Return (X, Y) of the center of cell containing provided text 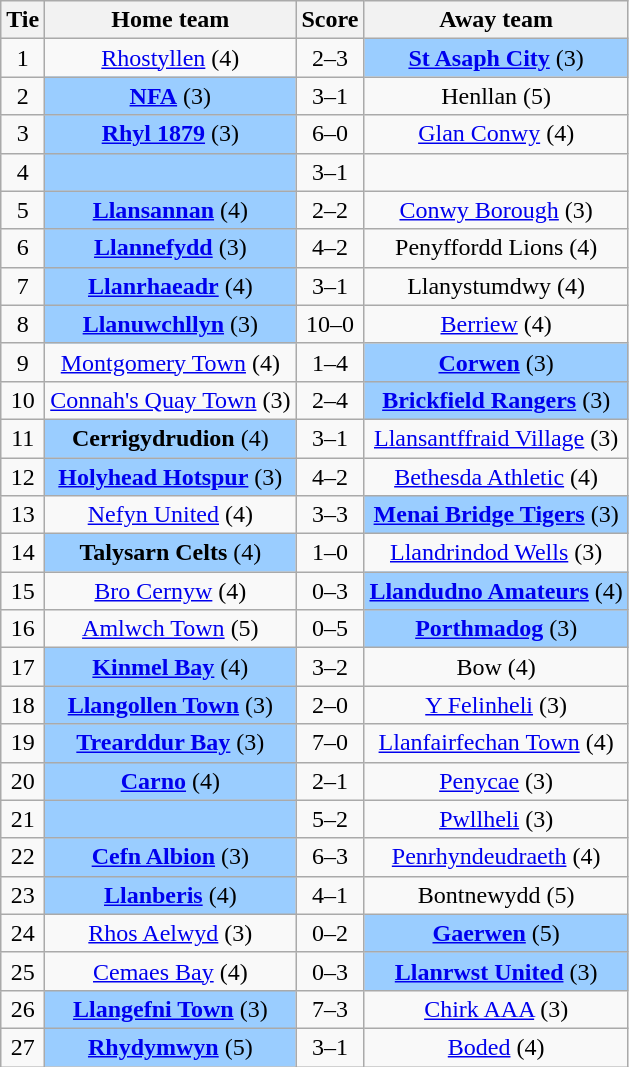
Berriew (4) (496, 324)
Llangollen Town (3) (170, 705)
Montgomery Town (4) (170, 362)
20 (23, 781)
Conwy Borough (3) (496, 210)
Penycae (3) (496, 781)
Holyhead Hotspur (3) (170, 477)
Penrhyndeudraeth (4) (496, 857)
3–2 (330, 667)
Gaerwen (5) (496, 933)
14 (23, 553)
2–0 (330, 705)
Llandrindod Wells (3) (496, 553)
18 (23, 705)
Llanuwchllyn (3) (170, 324)
Llansannan (4) (170, 210)
13 (23, 515)
22 (23, 857)
Llanystumdwy (4) (496, 286)
Amlwch Town (5) (170, 629)
Bow (4) (496, 667)
16 (23, 629)
Carno (4) (170, 781)
Porthmadog (3) (496, 629)
Bro Cernyw (4) (170, 591)
Corwen (3) (496, 362)
Llangefni Town (3) (170, 1009)
2 (23, 96)
Rhydymwyn (5) (170, 1047)
8 (23, 324)
Llanberis (4) (170, 895)
17 (23, 667)
5–2 (330, 819)
Cerrigydrudion (4) (170, 438)
26 (23, 1009)
2–4 (330, 400)
2–3 (330, 58)
2–1 (330, 781)
0–2 (330, 933)
Connah's Quay Town (3) (170, 400)
11 (23, 438)
1–4 (330, 362)
10–0 (330, 324)
9 (23, 362)
Henllan (5) (496, 96)
Glan Conwy (4) (496, 134)
Talysarn Celts (4) (170, 553)
Pwllheli (3) (496, 819)
3 (23, 134)
Trearddur Bay (3) (170, 743)
3–3 (330, 515)
24 (23, 933)
2–2 (330, 210)
Llanrwst United (3) (496, 971)
Rhos Aelwyd (3) (170, 933)
12 (23, 477)
Llanfairfechan Town (4) (496, 743)
10 (23, 400)
Brickfield Rangers (3) (496, 400)
25 (23, 971)
1–0 (330, 553)
Llandudno Amateurs (4) (496, 591)
Llanrhaeadr (4) (170, 286)
4 (23, 172)
7–3 (330, 1009)
Kinmel Bay (4) (170, 667)
NFA (3) (170, 96)
5 (23, 210)
Rhostyllen (4) (170, 58)
0–5 (330, 629)
27 (23, 1047)
7 (23, 286)
Boded (4) (496, 1047)
Away team (496, 20)
Llansantffraid Village (3) (496, 438)
6 (23, 248)
Cemaes Bay (4) (170, 971)
Home team (170, 20)
6–0 (330, 134)
19 (23, 743)
7–0 (330, 743)
Y Felinheli (3) (496, 705)
St Asaph City (3) (496, 58)
Bontnewydd (5) (496, 895)
Score (330, 20)
Tie (23, 20)
Bethesda Athletic (4) (496, 477)
1 (23, 58)
15 (23, 591)
Nefyn United (4) (170, 515)
Rhyl 1879 (3) (170, 134)
21 (23, 819)
Llannefydd (3) (170, 248)
23 (23, 895)
6–3 (330, 857)
Cefn Albion (3) (170, 857)
Menai Bridge Tigers (3) (496, 515)
Penyffordd Lions (4) (496, 248)
Chirk AAA (3) (496, 1009)
4–1 (330, 895)
